Locate the cell with the specified text and output its [x, y] center coordinate. 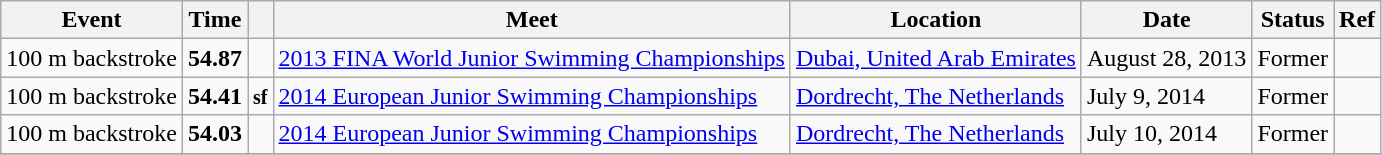
2013 FINA World Junior Swimming Championships [532, 58]
Date [1166, 20]
Location [936, 20]
July 10, 2014 [1166, 134]
July 9, 2014 [1166, 96]
Meet [532, 20]
Status [1293, 20]
54.87 [214, 58]
sf [261, 96]
Time [214, 20]
54.41 [214, 96]
Event [92, 20]
54.03 [214, 134]
Ref [1358, 20]
Dubai, United Arab Emirates [936, 58]
August 28, 2013 [1166, 58]
